Search for the cell housing the specified text and yield its (x, y) center coordinate. 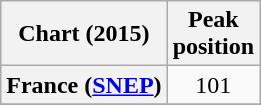
Chart (2015) (84, 34)
Peakposition (213, 34)
France (SNEP) (84, 85)
101 (213, 85)
